Find where the given text appears and provide that cell's center as (x, y) coordinate. 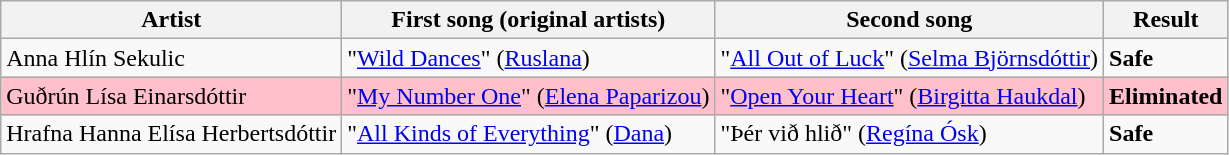
Second song (910, 20)
"Wild Dances" (Ruslana) (528, 58)
Guðrún Lísa Einarsdóttir (172, 96)
First song (original artists) (528, 20)
Artist (172, 20)
"Open Your Heart" (Birgitta Haukdal) (910, 96)
"All Kinds of Everything" (Dana) (528, 134)
Result (1166, 20)
"My Number One" (Elena Paparizou) (528, 96)
Anna Hlín Sekulic (172, 58)
Eliminated (1166, 96)
"Þér við hlið" (Regína Ósk) (910, 134)
Hrafna Hanna Elísa Herbertsdóttir (172, 134)
"All Out of Luck" (Selma Björnsdóttir) (910, 58)
